Scan for the cell matching the given text and deliver its [X, Y] coordinate at center. 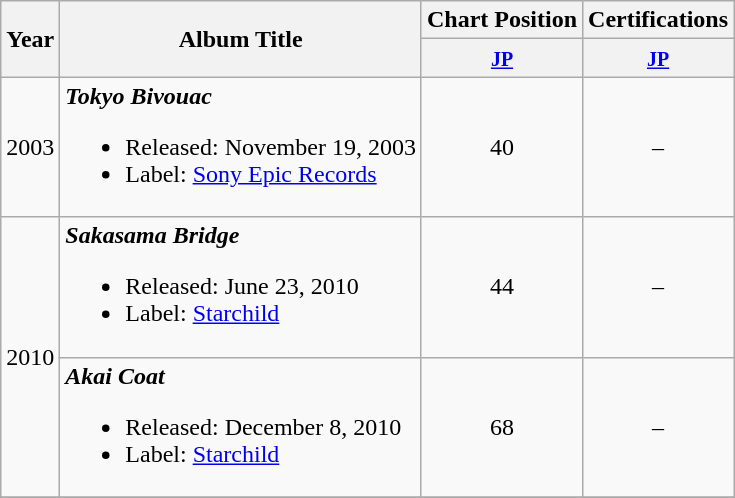
2010 [30, 357]
Album Title [241, 39]
Year [30, 39]
Tokyo BivouacReleased: November 19, 2003Label: Sony Epic Records [241, 147]
40 [502, 147]
Akai CoatReleased: December 8, 2010Label: Starchild [241, 427]
Chart Position [502, 20]
44 [502, 287]
Certifications [658, 20]
68 [502, 427]
Sakasama BridgeReleased: June 23, 2010Label: Starchild [241, 287]
2003 [30, 147]
